Find where the given text appears and provide that cell's center as (x, y) coordinate. 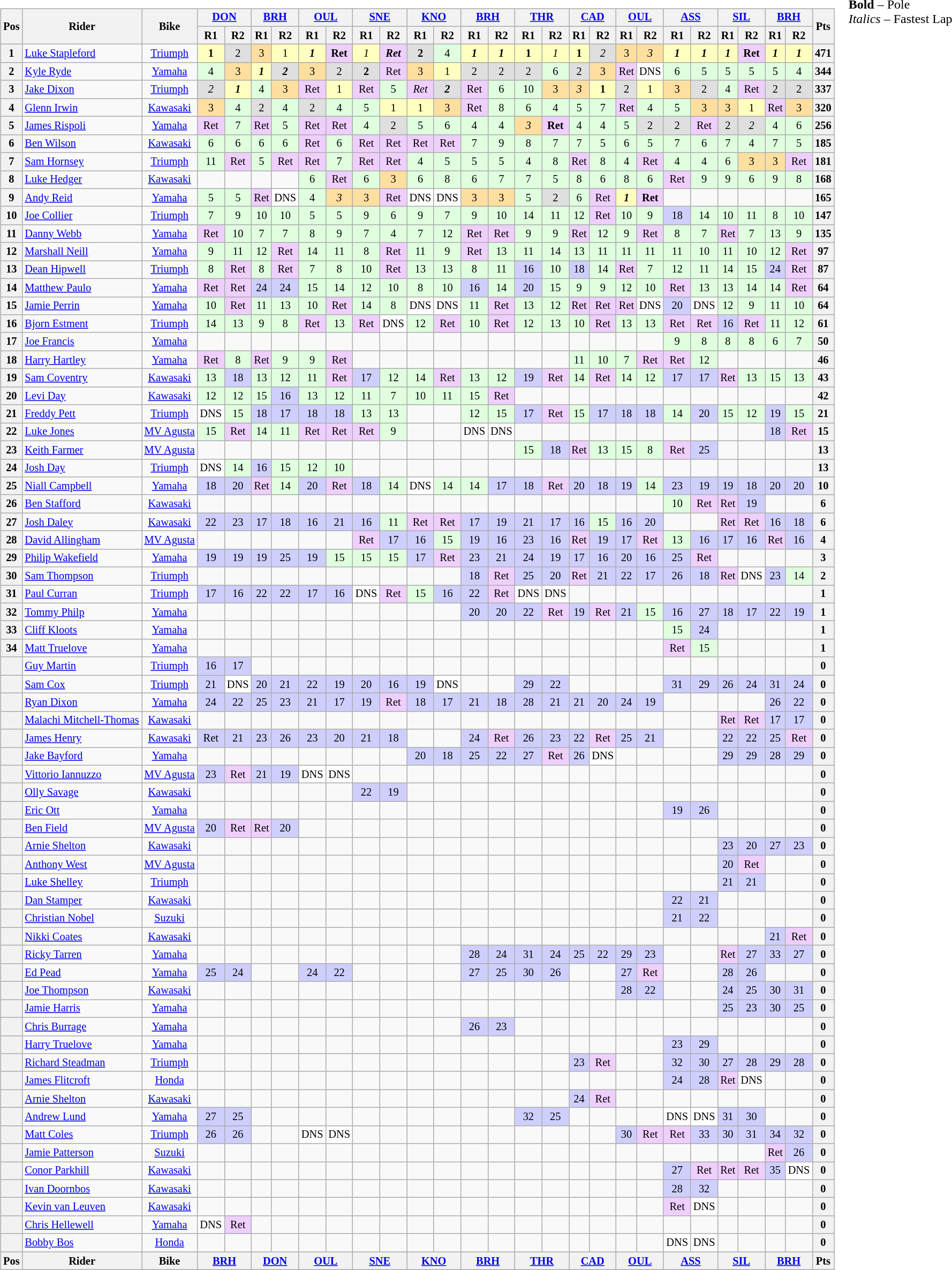
Bobby Bos (81, 1243)
337 (823, 89)
Eric Ott (81, 811)
Joe Thompson (81, 991)
Ryan Dixon (81, 702)
Sam Coventry (81, 378)
168 (823, 180)
Andy Reid (81, 198)
Niall Campbell (81, 486)
Joe Collier (81, 216)
Freddy Pett (81, 414)
Cliff Kloots (81, 630)
James Henry (81, 738)
Luke Stapleford (81, 54)
Luke Jones (81, 432)
Luke Hedger (81, 180)
Harry Hartley (81, 360)
Levi Day (81, 396)
Nikki Coates (81, 936)
James Flitcroft (81, 1080)
Chris Hellewell (81, 1225)
Dan Stamper (81, 901)
471 (823, 54)
Matt Coles (81, 1135)
Josh Daley (81, 522)
Tommy Philp (81, 612)
James Rispoli (81, 126)
Sam Thompson (81, 576)
Guy Martin (81, 666)
Chris Burrage (81, 1026)
Richard Steadman (81, 1063)
Keith Farmer (81, 450)
Ben Field (81, 828)
Jamie Harris (81, 1009)
Kevin van Leuven (81, 1207)
Olly Savage (81, 792)
Ed Pead (81, 972)
Sam Cox (81, 684)
Conor Parkhill (81, 1171)
Matt Truelove (81, 648)
61 (823, 324)
Jake Dixon (81, 89)
43 (823, 378)
256 (823, 126)
320 (823, 108)
87 (823, 270)
97 (823, 252)
344 (823, 72)
185 (823, 143)
35 (775, 1171)
135 (823, 234)
Ricky Tarren (81, 955)
David Allingham (81, 540)
Paul Curran (81, 594)
Ben Stafford (81, 504)
181 (823, 162)
50 (823, 342)
Bjorn Estment (81, 324)
165 (823, 198)
Dean Hipwell (81, 270)
Josh Day (81, 468)
Andrew Lund (81, 1117)
Philip Wakefield (81, 558)
Luke Shelley (81, 882)
Jake Bayford (81, 757)
Kyle Ryde (81, 72)
Jamie Patterson (81, 1153)
147 (823, 216)
42 (823, 396)
Joe Francis (81, 342)
Sam Hornsey (81, 162)
Ben Wilson (81, 143)
Ivan Doornbos (81, 1189)
Vittorio Iannuzzo (81, 774)
Anthony West (81, 864)
Matthew Paulo (81, 288)
Malachi Mitchell-Thomas (81, 720)
Harry Truelove (81, 1045)
Christian Nobel (81, 918)
46 (823, 360)
Marshall Neill (81, 252)
Jamie Perrin (81, 306)
Glenn Irwin (81, 108)
Danny Webb (81, 234)
